Locate the cell with the specified text and output its (x, y) center coordinate. 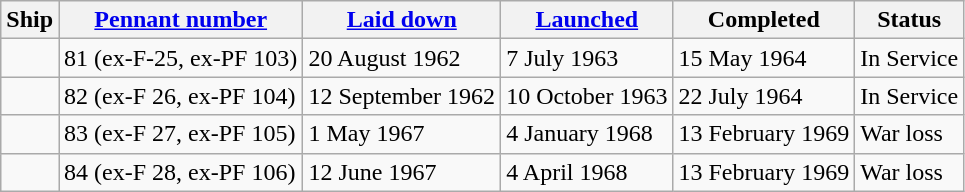
1 May 1967 (402, 134)
Laid down (402, 20)
Pennant number (181, 20)
4 January 1968 (587, 134)
12 June 1967 (402, 172)
22 July 1964 (764, 96)
7 July 1963 (587, 58)
20 August 1962 (402, 58)
Status (910, 20)
4 April 1968 (587, 172)
81 (ex-F-25, ex-PF 103) (181, 58)
10 October 1963 (587, 96)
82 (ex-F 26, ex-PF 104) (181, 96)
12 September 1962 (402, 96)
Launched (587, 20)
15 May 1964 (764, 58)
Completed (764, 20)
84 (ex-F 28, ex-PF 106) (181, 172)
Ship (30, 20)
83 (ex-F 27, ex-PF 105) (181, 134)
